Output the [X, Y] coordinate of the center of the cell containing the given text.  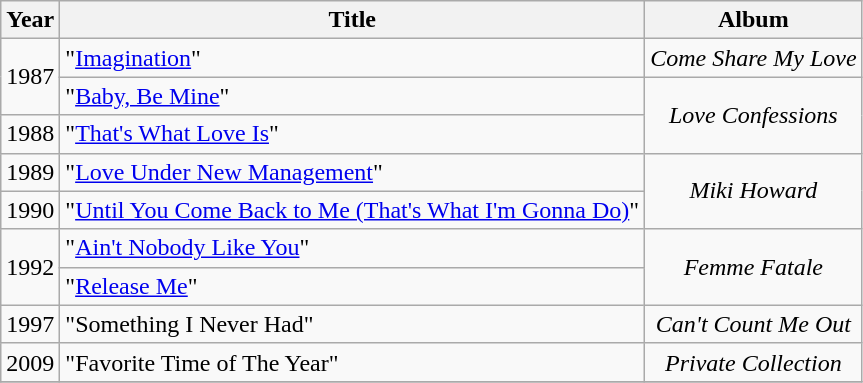
2009 [30, 362]
1988 [30, 134]
"Baby, Be Mine" [352, 96]
1997 [30, 324]
1992 [30, 267]
"Favorite Time of The Year" [352, 362]
"Until You Come Back to Me (That's What I'm Gonna Do)" [352, 210]
"Imagination" [352, 58]
1990 [30, 210]
"Ain't Nobody Like You" [352, 248]
Year [30, 20]
Title [352, 20]
Can't Count Me Out [754, 324]
1989 [30, 172]
Album [754, 20]
Femme Fatale [754, 267]
"Release Me" [352, 286]
"That's What Love Is" [352, 134]
Private Collection [754, 362]
1987 [30, 77]
"Love Under New Management" [352, 172]
"Something I Never Had" [352, 324]
Miki Howard [754, 191]
Love Confessions [754, 115]
Come Share My Love [754, 58]
